Provide the [x, y] coordinate of the cell's center where the given text is located.  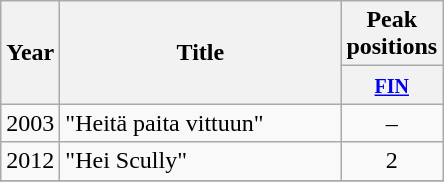
"Hei Scully" [200, 161]
"Heitä paita vittuun" [200, 123]
FIN [392, 85]
– [392, 123]
2012 [30, 161]
2003 [30, 123]
Title [200, 52]
Peak positions [392, 34]
2 [392, 161]
Year [30, 52]
